Return [X, Y] of the center of cell containing provided text 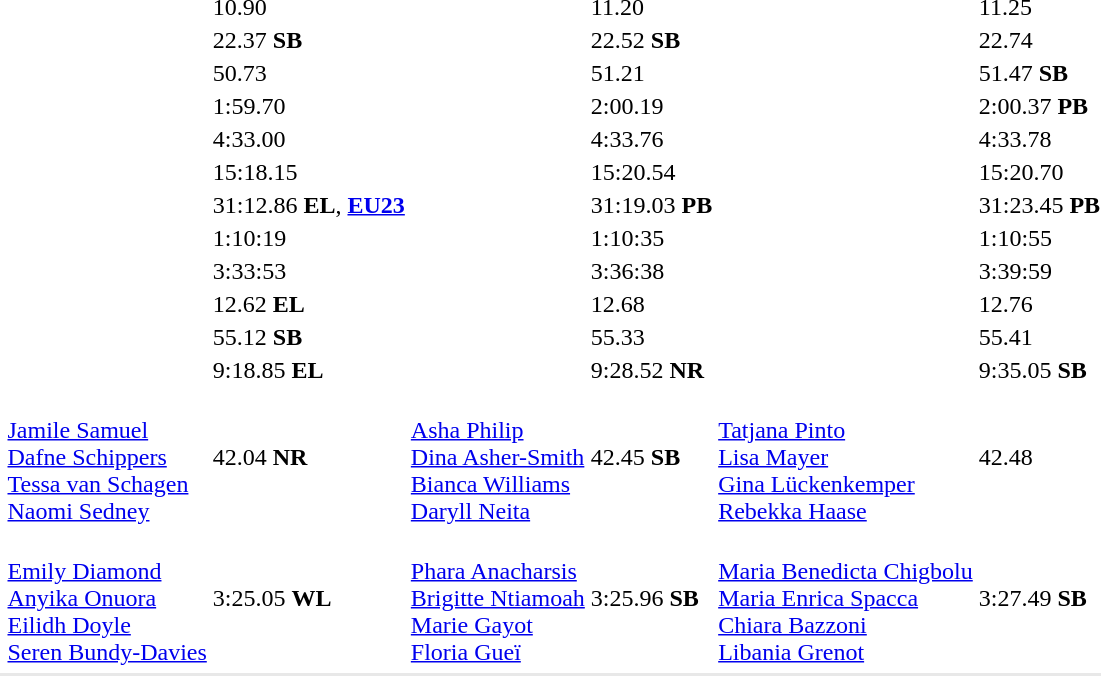
2:00.37 PB [1039, 106]
42.45 SB [651, 457]
22.74 [1039, 40]
15:20.54 [651, 172]
3:36:38 [651, 271]
31:12.86 EL, EU23 [308, 205]
22.52 SB [651, 40]
4:33.76 [651, 139]
22.37 SB [308, 40]
55.41 [1039, 337]
3:25.96 SB [651, 598]
1:10:55 [1039, 238]
4:33.00 [308, 139]
Emily DiamondAnyika OnuoraEilidh DoyleSeren Bundy-Davies [107, 598]
9:35.05 SB [1039, 370]
1:10:35 [651, 238]
12.68 [651, 304]
42.04 NR [308, 457]
3:33:53 [308, 271]
50.73 [308, 73]
3:39:59 [1039, 271]
51.21 [651, 73]
Jamile SamuelDafne SchippersTessa van SchagenNaomi Sedney [107, 457]
31:19.03 PB [651, 205]
Maria Benedicta ChigboluMaria Enrica SpaccaChiara BazzoniLibania Grenot [846, 598]
15:18.15 [308, 172]
1:59.70 [308, 106]
31:23.45 PB [1039, 205]
3:25.05 WL [308, 598]
12.76 [1039, 304]
1:10:19 [308, 238]
3:27.49 SB [1039, 598]
4:33.78 [1039, 139]
51.47 SB [1039, 73]
9:18.85 EL [308, 370]
55.33 [651, 337]
42.48 [1039, 457]
55.12 SB [308, 337]
15:20.70 [1039, 172]
9:28.52 NR [651, 370]
Phara AnacharsisBrigitte NtiamoahMarie GayotFloria Gueï [498, 598]
12.62 EL [308, 304]
2:00.19 [651, 106]
Asha PhilipDina Asher-SmithBianca WilliamsDaryll Neita [498, 457]
Tatjana PintoLisa MayerGina LückenkemperRebekka Haase [846, 457]
